Scan for the cell matching the given text and deliver its (X, Y) coordinate at center. 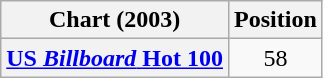
Chart (2003) (115, 20)
US Billboard Hot 100 (115, 58)
58 (276, 58)
Position (276, 20)
